Extract the [X, Y] coordinate from the center of the cell holding the provided text.  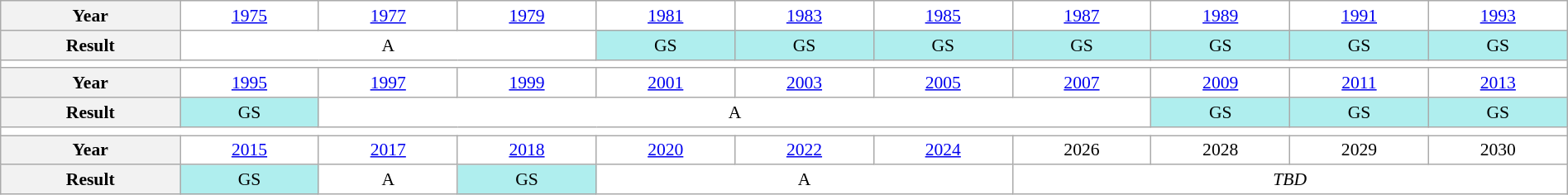
2020 [666, 150]
1993 [1498, 16]
2011 [1360, 83]
1989 [1221, 16]
1979 [527, 16]
1981 [666, 16]
1975 [250, 16]
1985 [943, 16]
2017 [388, 150]
1997 [388, 83]
1987 [1082, 16]
2007 [1082, 83]
1991 [1360, 16]
2009 [1221, 83]
2018 [527, 150]
2001 [666, 83]
2015 [250, 150]
1977 [388, 16]
2024 [943, 150]
1983 [805, 16]
2003 [805, 83]
2005 [943, 83]
2028 [1221, 150]
2013 [1498, 83]
1995 [250, 83]
TBD [1290, 180]
2026 [1082, 150]
2030 [1498, 150]
2022 [805, 150]
1999 [527, 83]
2029 [1360, 150]
